Detect which cell encompasses the target text, then output its (X, Y) center coordinate. 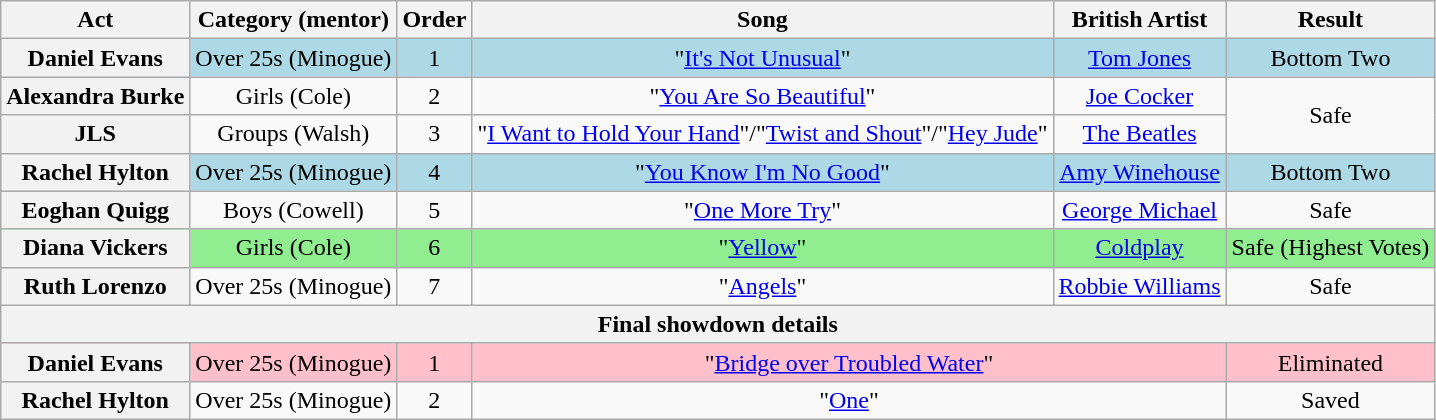
6 (434, 248)
"I Want to Hold Your Hand"/"Twist and Shout"/"Hey Jude" (762, 134)
Robbie Williams (1140, 286)
Act (96, 20)
Final showdown details (718, 324)
The Beatles (1140, 134)
5 (434, 210)
Diana Vickers (96, 248)
"One More Try" (762, 210)
Groups (Walsh) (294, 134)
"You Are So Beautiful" (762, 96)
3 (434, 134)
Saved (1330, 400)
Amy Winehouse (1140, 172)
"One" (849, 400)
7 (434, 286)
"You Know I'm No Good" (762, 172)
Boys (Cowell) (294, 210)
"Bridge over Troubled Water" (849, 362)
"Yellow" (762, 248)
Song (762, 20)
4 (434, 172)
Tom Jones (1140, 58)
Order (434, 20)
"Angels" (762, 286)
Joe Cocker (1140, 96)
George Michael (1140, 210)
Alexandra Burke (96, 96)
British Artist (1140, 20)
"It's Not Unusual" (762, 58)
Category (mentor) (294, 20)
Ruth Lorenzo (96, 286)
Coldplay (1140, 248)
Safe (Highest Votes) (1330, 248)
Eoghan Quigg (96, 210)
Result (1330, 20)
Eliminated (1330, 362)
JLS (96, 134)
